Locate the cell with the specified text and output its [x, y] center coordinate. 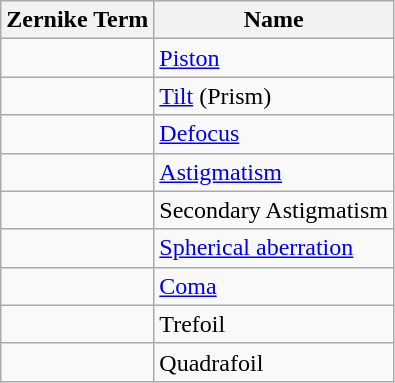
Zernike Term [78, 20]
Coma [274, 286]
Secondary Astigmatism [274, 210]
Defocus [274, 134]
Tilt (Prism) [274, 96]
Astigmatism [274, 172]
Name [274, 20]
Piston [274, 58]
Spherical aberration [274, 248]
Quadrafoil [274, 362]
Trefoil [274, 324]
